Scan for the cell matching the given text and deliver its [X, Y] coordinate at center. 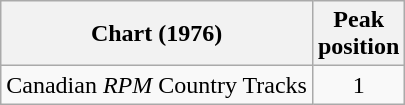
Canadian RPM Country Tracks [157, 85]
1 [358, 85]
Peakposition [358, 34]
Chart (1976) [157, 34]
